Search for the cell housing the specified text and yield its (X, Y) center coordinate. 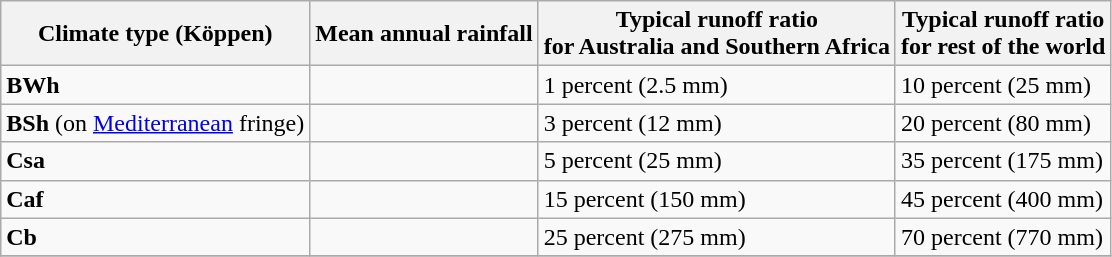
Csa (156, 161)
Caf (156, 199)
5 percent (25 mm) (716, 161)
25 percent (275 mm) (716, 237)
10 percent (25 mm) (1002, 85)
20 percent (80 mm) (1002, 123)
Climate type (Köppen) (156, 34)
1 percent (2.5 mm) (716, 85)
70 percent (770 mm) (1002, 237)
45 percent (400 mm) (1002, 199)
Typical runoff ratiofor rest of the world (1002, 34)
Mean annual rainfall (424, 34)
BSh (on Mediterranean fringe) (156, 123)
3 percent (12 mm) (716, 123)
15 percent (150 mm) (716, 199)
BWh (156, 85)
Cb (156, 237)
Typical runoff ratiofor Australia and Southern Africa (716, 34)
35 percent (175 mm) (1002, 161)
